Search for the cell housing the specified text and yield its (X, Y) center coordinate. 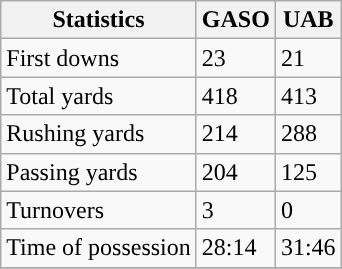
214 (236, 134)
Rushing yards (99, 134)
Turnovers (99, 210)
28:14 (236, 248)
0 (308, 210)
288 (308, 134)
204 (236, 172)
413 (308, 96)
UAB (308, 20)
21 (308, 58)
First downs (99, 58)
Total yards (99, 96)
3 (236, 210)
31:46 (308, 248)
23 (236, 58)
GASO (236, 20)
125 (308, 172)
Passing yards (99, 172)
Time of possession (99, 248)
418 (236, 96)
Statistics (99, 20)
